Return the (x, y) coordinate for the center point of the cell that contains the specified text.  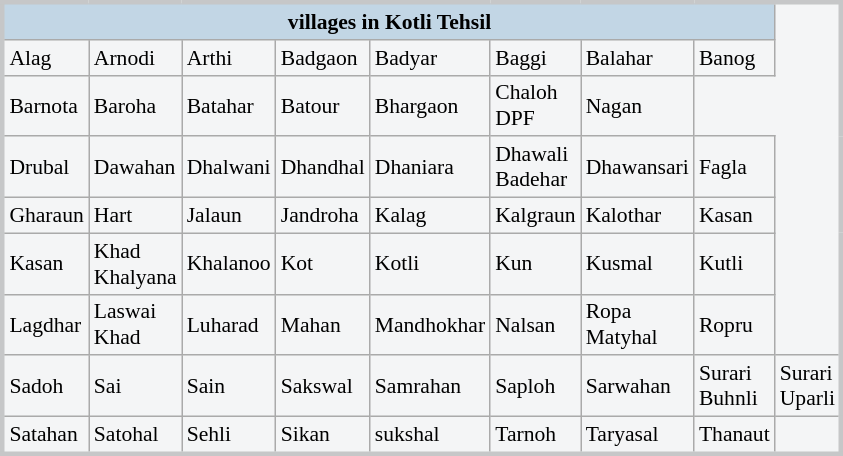
Kalothar (638, 215)
Kalag (430, 215)
Nalsan (535, 324)
Jandroha (323, 215)
Sakswal (323, 386)
Chaloh DPF (535, 106)
Surari Buhnli (734, 386)
Drubal (46, 166)
Taryasal (638, 434)
Sain (229, 386)
Dawahan (136, 166)
Fagla (734, 166)
Satohal (136, 434)
Sai (136, 386)
sukshal (430, 434)
Dhalwani (229, 166)
Kutli (734, 264)
Tarnoh (535, 434)
Ropa Matyhal (638, 324)
Badyar (430, 57)
Surari Uparli (808, 386)
Batour (323, 106)
Baroha (136, 106)
Banog (734, 57)
Mandhokhar (430, 324)
Batahar (229, 106)
Luharad (229, 324)
Ropru (734, 324)
Khad Khalyana (136, 264)
Mahan (323, 324)
Sadoh (46, 386)
Nagan (638, 106)
Dhawali Badehar (535, 166)
Barnota (46, 106)
Dhandhal (323, 166)
Arnodi (136, 57)
Sehli (229, 434)
Kun (535, 264)
Saploh (535, 386)
Balahar (638, 57)
villages in Kotli Tehsil (389, 20)
Badgaon (323, 57)
Baggi (535, 57)
Laswai Khad (136, 324)
Kotli (430, 264)
Satahan (46, 434)
Khalanoo (229, 264)
Alag (46, 57)
Gharaun (46, 215)
Sikan (323, 434)
Hart (136, 215)
Arthi (229, 57)
Sarwahan (638, 386)
Dhawansari (638, 166)
Kalgraun (535, 215)
Bhargaon (430, 106)
Samrahan (430, 386)
Dhaniara (430, 166)
Lagdhar (46, 324)
Kot (323, 264)
Jalaun (229, 215)
Thanaut (734, 434)
Kusmal (638, 264)
